Output the (x, y) coordinate of the center of the cell containing the given text.  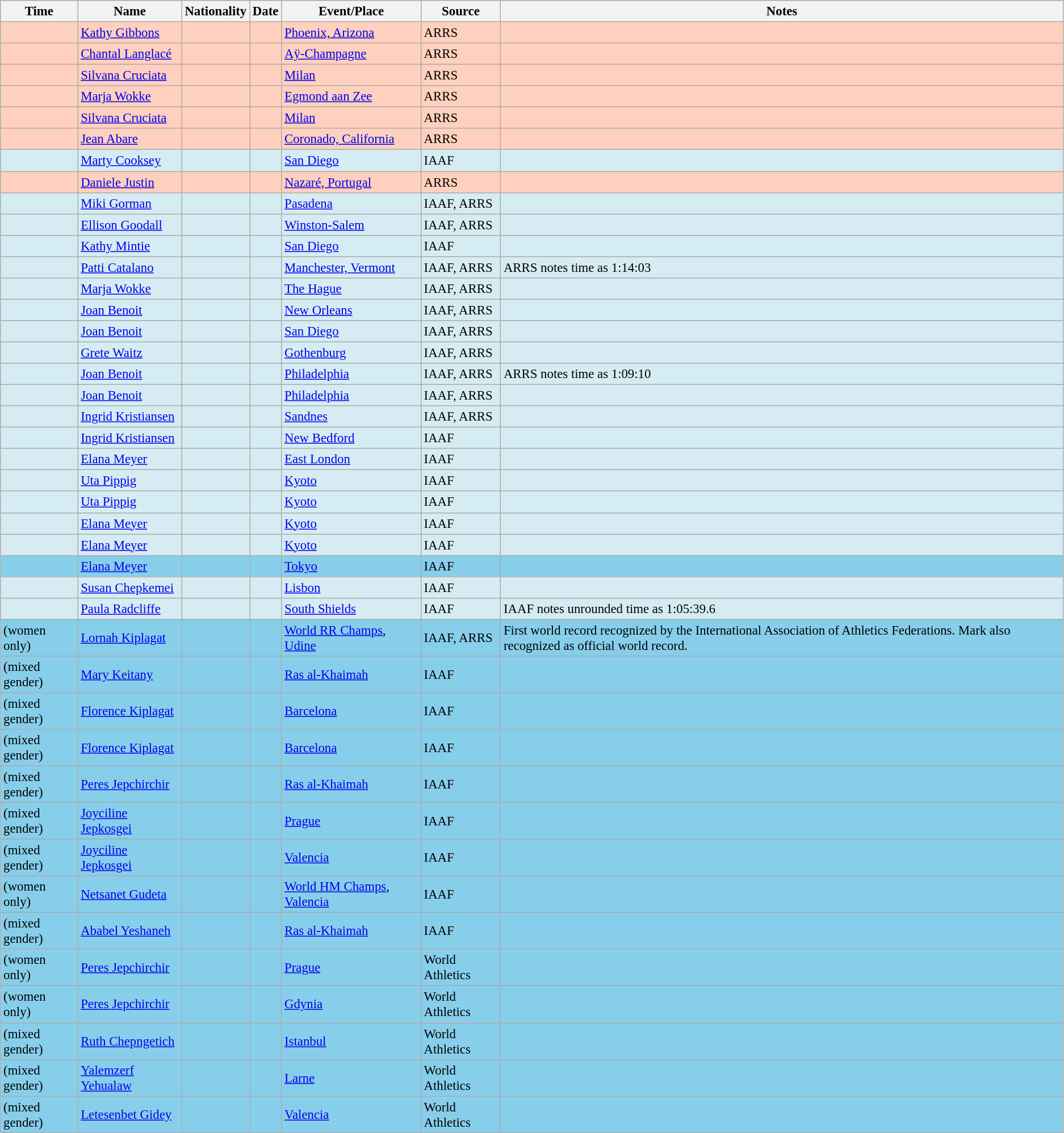
Yalemzerf Yehualaw (129, 1077)
Chantal Langlacé (129, 54)
Pasadena (351, 203)
South Shields (351, 609)
Netsanet Gudeta (129, 895)
Egmond aan Zee (351, 96)
Paula Radcliffe (129, 609)
Source (460, 11)
Gdynia (351, 1005)
Nationality (216, 11)
Kathy Gibbons (129, 33)
Notes (782, 11)
World HM Champs, Valencia (351, 895)
Manchester, Vermont (351, 267)
Lisbon (351, 588)
Date (266, 11)
Susan Chepkemei (129, 588)
ARRS notes time as 1:09:10 (782, 374)
Tokyo (351, 566)
Name (129, 11)
Event/Place (351, 11)
The Hague (351, 289)
Miki Gorman (129, 203)
Daniele Justin (129, 182)
Marty Cooksey (129, 161)
Lornah Kiplagat (129, 638)
Gothenburg (351, 353)
Phoenix, Arizona (351, 33)
New Orleans (351, 310)
Grete Waitz (129, 353)
Aÿ-Champagne (351, 54)
ARRS notes time as 1:14:03 (782, 267)
Sandnes (351, 417)
IAAF notes unrounded time as 1:05:39.6 (782, 609)
Letesenbet Gidey (129, 1115)
Nazaré, Portugal (351, 182)
Mary Keitany (129, 674)
Istanbul (351, 1041)
Larne (351, 1077)
Ruth Chepngetich (129, 1041)
Ellison Goodall (129, 225)
Kathy Mintie (129, 246)
Jean Abare (129, 139)
First world record recognized by the International Association of Athletics Federations. Mark also recognized as official world record. (782, 638)
Time (39, 11)
Coronado, California (351, 139)
Ababel Yeshaneh (129, 931)
Patti Catalano (129, 267)
East London (351, 459)
New Bedford (351, 438)
Winston-Salem (351, 225)
World RR Champs, Udine (351, 638)
